Scan for the cell matching the given text and deliver its [X, Y] coordinate at center. 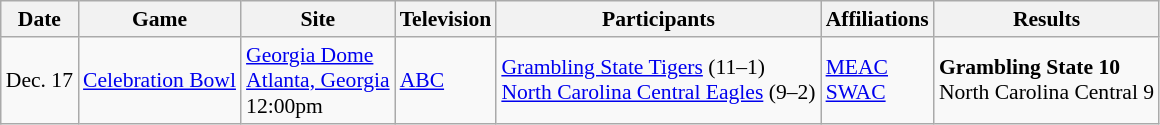
Game [160, 19]
Grambling State 10North Carolina Central 9 [1046, 80]
Results [1046, 19]
Celebration Bowl [160, 80]
Participants [658, 19]
Affiliations [878, 19]
MEACSWAC [878, 80]
Georgia DomeAtlanta, Georgia12:00pm [318, 80]
Grambling State Tigers (11–1)North Carolina Central Eagles (9–2) [658, 80]
ABC [446, 80]
Television [446, 19]
Dec. 17 [40, 80]
Date [40, 19]
Site [318, 19]
